Identify which cell holds the provided text, then report its [x, y] central coordinate. 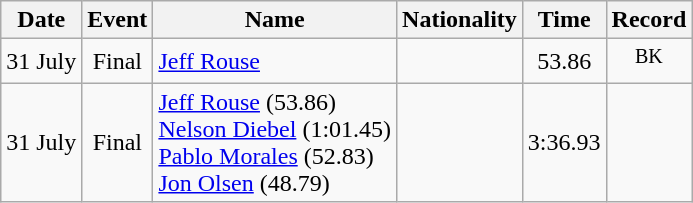
Jeff Rouse [275, 62]
Event [118, 20]
BK [649, 62]
Jeff Rouse (53.86)Nelson Diebel (1:01.45)Pablo Morales (52.83)Jon Olsen (48.79) [275, 142]
Record [649, 20]
Nationality [460, 20]
Time [564, 20]
Date [42, 20]
Name [275, 20]
3:36.93 [564, 142]
53.86 [564, 62]
